Return the (x, y) coordinate for the center point of the cell that contains the specified text.  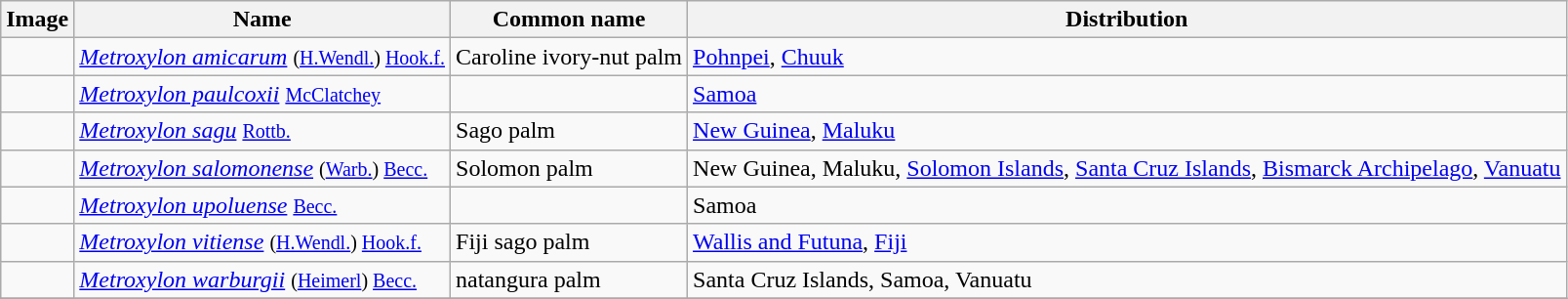
Wallis and Futuna, Fiji (1128, 242)
New Guinea, Maluku, Solomon Islands, Santa Cruz Islands, Bismarck Archipelago, Vanuatu (1128, 168)
Metroxylon salomonense (Warb.) Becc. (262, 168)
Sago palm (570, 131)
Common name (570, 20)
Distribution (1128, 20)
Metroxylon vitiense (H.Wendl.) Hook.f. (262, 242)
Fiji sago palm (570, 242)
New Guinea, Maluku (1128, 131)
Metroxylon upoluense Becc. (262, 205)
Caroline ivory-nut palm (570, 57)
Name (262, 20)
Metroxylon warburgii (Heimerl) Becc. (262, 279)
Santa Cruz Islands, Samoa, Vanuatu (1128, 279)
Metroxylon sagu Rottb. (262, 131)
natangura palm (570, 279)
Metroxylon amicarum (H.Wendl.) Hook.f. (262, 57)
Image (37, 20)
Metroxylon paulcoxii McClatchey (262, 94)
Solomon palm (570, 168)
Pohnpei, Chuuk (1128, 57)
